Locate the cell with the specified text and output its (X, Y) center coordinate. 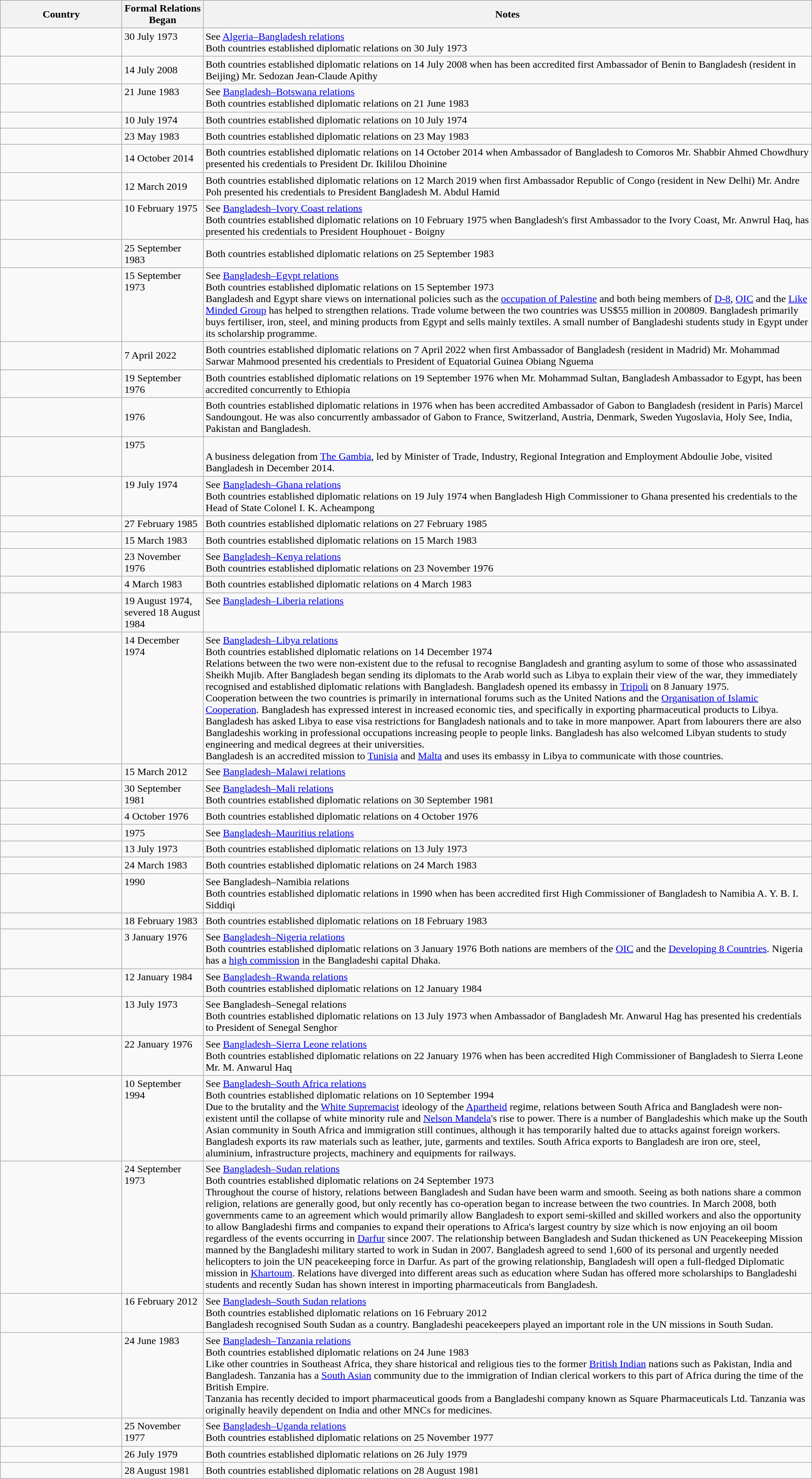
See Bangladesh–Malawi relations (507, 772)
See Bangladesh–Mauritius relations (507, 832)
14 December 1974 (163, 698)
Formal Relations Began (163, 15)
15 March 2012 (163, 772)
1976 (163, 417)
24 March 1983 (163, 865)
Both countries established diplomatic relations on 26 July 1979 (507, 1454)
14 October 2014 (163, 159)
24 June 1983 (163, 1375)
Both countries established diplomatic relations on 4 March 1983 (507, 584)
1990 (163, 893)
See Bangladesh–Kenya relationsBoth countries established diplomatic relations on 23 November 1976 (507, 562)
26 July 1979 (163, 1454)
See Algeria–Bangladesh relationsBoth countries established diplomatic relations on 30 July 1973 (507, 42)
25 November 1977 (163, 1432)
See Bangladesh–Mali relationsBoth countries established diplomatic relations on 30 September 1981 (507, 794)
15 September 1973 (163, 304)
Notes (507, 15)
19 July 1974 (163, 496)
Both countries established diplomatic relations on 15 March 1983 (507, 540)
10 February 1975 (163, 220)
28 August 1981 (163, 1470)
14 July 2008 (163, 70)
16 February 2012 (163, 1313)
27 February 1985 (163, 524)
19 September 1976 (163, 383)
30 July 1973 (163, 42)
12 March 2019 (163, 186)
Both countries established diplomatic relations on 23 May 1983 (507, 136)
Both countries established diplomatic relations on 4 October 1976 (507, 816)
Both countries established diplomatic relations on 28 August 1981 (507, 1470)
Both countries established diplomatic relations on 27 February 1985 (507, 524)
4 March 1983 (163, 584)
25 September 1983 (163, 254)
15 March 1983 (163, 540)
12 January 1984 (163, 983)
Country (61, 15)
See Bangladesh–Rwanda relationsBoth countries established diplomatic relations on 12 January 1984 (507, 983)
See Bangladesh–Botswana relationsBoth countries established diplomatic relations on 21 June 1983 (507, 98)
10 July 1974 (163, 120)
23 May 1983 (163, 136)
See Bangladesh–Liberia relations (507, 612)
3 January 1976 (163, 949)
Both countries established diplomatic relations on 13 July 1973 (507, 849)
Both countries established diplomatic relations on 10 July 1974 (507, 120)
10 September 1994 (163, 1118)
21 June 1983 (163, 98)
See Bangladesh–Uganda relationsBoth countries established diplomatic relations on 25 November 1977 (507, 1432)
19 August 1974, severed 18 August 1984 (163, 612)
22 January 1976 (163, 1056)
18 February 1983 (163, 921)
Both countries established diplomatic relations on 25 September 1983 (507, 254)
30 September 1981 (163, 794)
23 November 1976 (163, 562)
Both countries established diplomatic relations on 24 March 1983 (507, 865)
Both countries established diplomatic relations on 18 February 1983 (507, 921)
24 September 1973 (163, 1227)
4 October 1976 (163, 816)
7 April 2022 (163, 356)
